Find where the given text appears and provide that cell's center as (X, Y) coordinate. 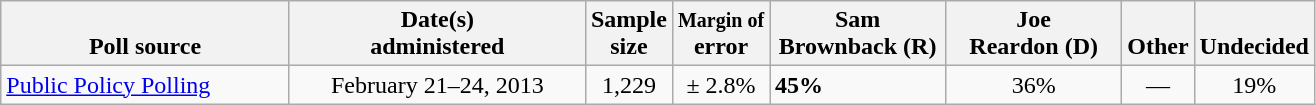
1,229 (628, 85)
Undecided (1254, 34)
JoeReardon (D) (1034, 34)
36% (1034, 85)
19% (1254, 85)
Margin oferror (720, 34)
February 21–24, 2013 (437, 85)
SamBrownback (R) (858, 34)
Date(s)administered (437, 34)
Poll source (146, 34)
Samplesize (628, 34)
Public Policy Polling (146, 85)
± 2.8% (720, 85)
Other (1158, 34)
— (1158, 85)
45% (858, 85)
